Identify which cell holds the provided text, then report its (X, Y) central coordinate. 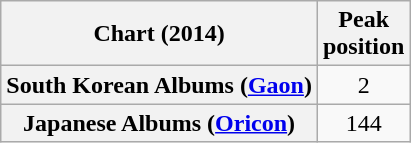
2 (363, 85)
South Korean Albums (Gaon) (160, 85)
144 (363, 123)
Peakposition (363, 34)
Chart (2014) (160, 34)
Japanese Albums (Oricon) (160, 123)
